Provide the (X, Y) coordinate of the cell's center where the given text is located.  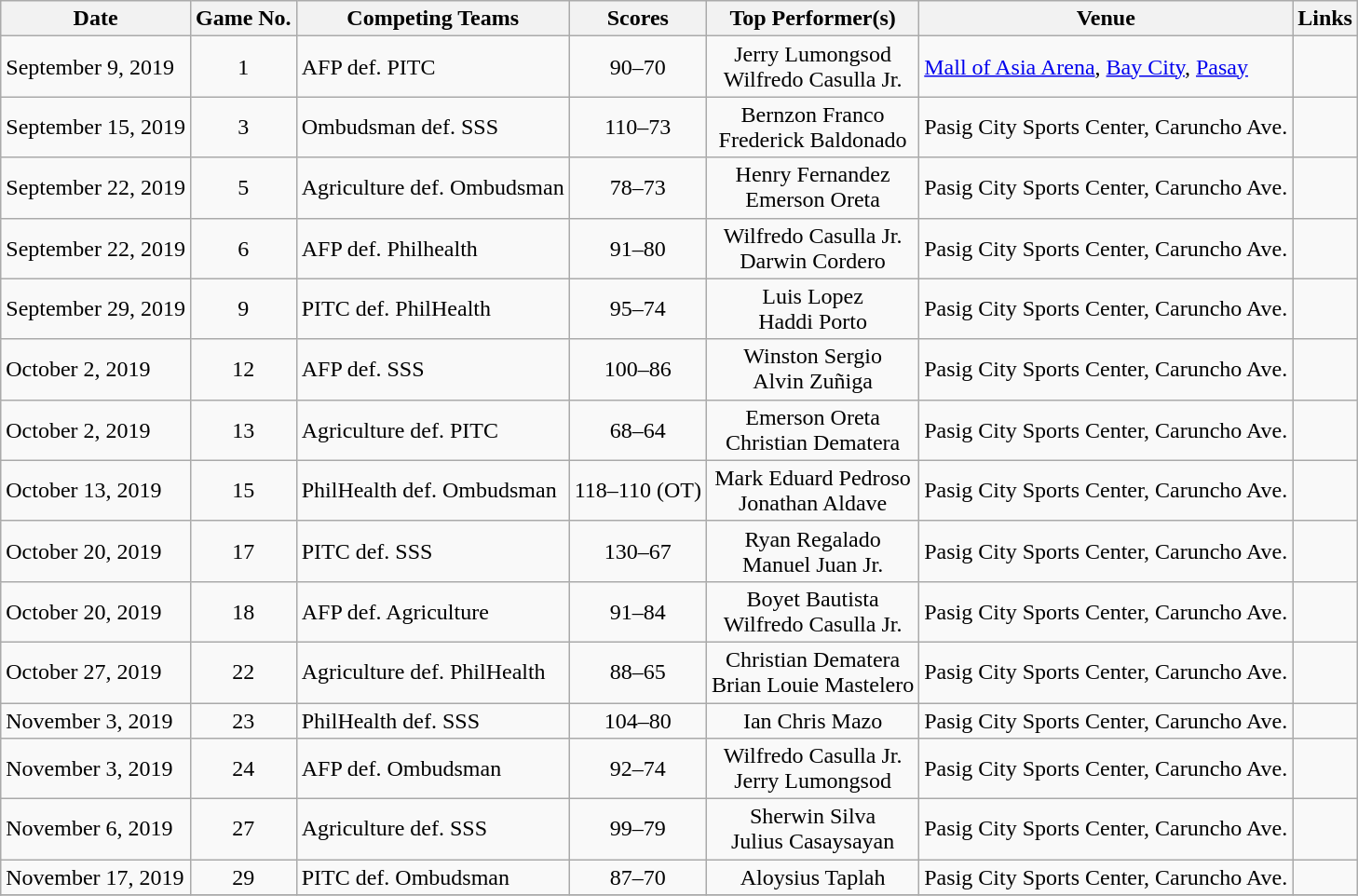
Henry Fernandez Emerson Oreta (812, 188)
November 17, 2019 (96, 877)
12 (243, 369)
91–80 (637, 248)
AFP def. Agriculture (432, 611)
110–73 (637, 127)
PITC def. SSS (432, 551)
AFP def. Ombudsman (432, 769)
Wilfredo Casulla Jr. Darwin Cordero (812, 248)
87–70 (637, 877)
130–67 (637, 551)
68–64 (637, 430)
Ombudsman def. SSS (432, 127)
Ryan Regalado Manuel Juan Jr. (812, 551)
Agriculture def. Ombudsman (432, 188)
AFP def. PITC (432, 67)
78–73 (637, 188)
PITC def. PhilHealth (432, 309)
22 (243, 672)
Emerson Oreta Christian Dematera (812, 430)
Date (96, 19)
Sherwin Silva Julius Casaysayan (812, 829)
1 (243, 67)
Aloysius Taplah (812, 877)
PhilHealth def. Ombudsman (432, 490)
AFP def. SSS (432, 369)
September 9, 2019 (96, 67)
23 (243, 720)
90–70 (637, 67)
Venue (1107, 19)
5 (243, 188)
September 15, 2019 (96, 127)
Jerry Lumongsod Wilfredo Casulla Jr. (812, 67)
October 27, 2019 (96, 672)
100–86 (637, 369)
Christian Dematera Brian Louie Mastelero (812, 672)
9 (243, 309)
September 29, 2019 (96, 309)
91–84 (637, 611)
104–80 (637, 720)
92–74 (637, 769)
27 (243, 829)
Agriculture def. PhilHealth (432, 672)
PhilHealth def. SSS (432, 720)
29 (243, 877)
18 (243, 611)
Winston Sergio Alvin Zuñiga (812, 369)
Competing Teams (432, 19)
Mark Eduard Pedroso Jonathan Aldave (812, 490)
99–79 (637, 829)
Links (1325, 19)
15 (243, 490)
95–74 (637, 309)
Wilfredo Casulla Jr. Jerry Lumongsod (812, 769)
Game No. (243, 19)
Agriculture def. PITC (432, 430)
Mall of Asia Arena, Bay City, Pasay (1107, 67)
Ian Chris Mazo (812, 720)
Top Performer(s) (812, 19)
118–110 (OT) (637, 490)
Bernzon Franco Frederick Baldonado (812, 127)
October 13, 2019 (96, 490)
Boyet Bautista Wilfredo Casulla Jr. (812, 611)
88–65 (637, 672)
AFP def. Philhealth (432, 248)
3 (243, 127)
November 6, 2019 (96, 829)
17 (243, 551)
Scores (637, 19)
PITC def. Ombudsman (432, 877)
Luis Lopez Haddi Porto (812, 309)
24 (243, 769)
13 (243, 430)
Agriculture def. SSS (432, 829)
6 (243, 248)
